From the cell containing the given text, extract its center point as (x, y) coordinate. 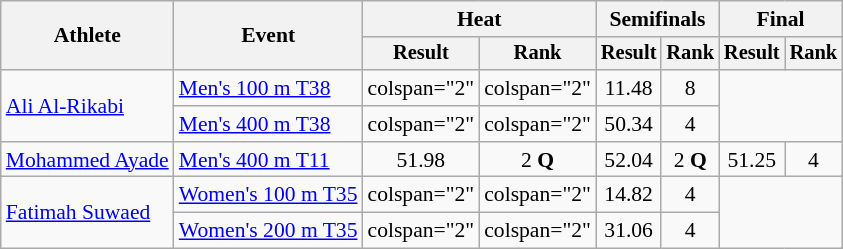
11.48 (629, 88)
Men's 400 m T11 (268, 160)
51.98 (422, 160)
Women's 200 m T35 (268, 231)
31.06 (629, 231)
Semifinals (658, 19)
Heat (480, 19)
50.34 (629, 124)
Men's 400 m T38 (268, 124)
Women's 100 m T35 (268, 195)
8 (690, 88)
51.25 (752, 160)
Event (268, 36)
14.82 (629, 195)
Athlete (88, 36)
Final (780, 19)
Mohammed Ayade (88, 160)
Ali Al-Rikabi (88, 106)
52.04 (629, 160)
Men's 100 m T38 (268, 88)
Fatimah Suwaed (88, 212)
